Pinpoint the cell where the given text exists, returning its (X, Y) midpoint coordinate. 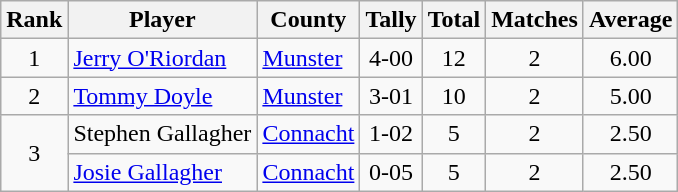
4-00 (391, 58)
1-02 (391, 134)
0-05 (391, 172)
Tally (391, 20)
10 (454, 96)
1 (34, 58)
Rank (34, 20)
Stephen Gallagher (162, 134)
Jerry O'Riordan (162, 58)
3 (34, 153)
Average (630, 20)
5.00 (630, 96)
Tommy Doyle (162, 96)
6.00 (630, 58)
County (308, 20)
Josie Gallagher (162, 172)
Matches (535, 20)
12 (454, 58)
3-01 (391, 96)
Total (454, 20)
Player (162, 20)
